Determine the (x, y) coordinate at the center of the cell enclosing the given text.  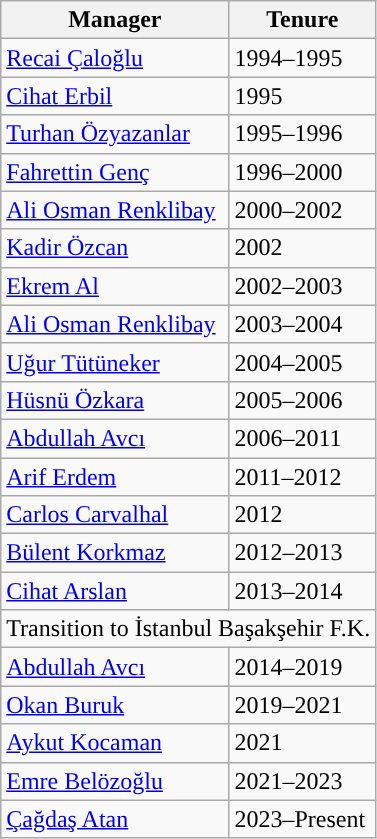
2014–2019 (302, 667)
2012–2013 (302, 553)
Turhan Özyazanlar (115, 134)
2005–2006 (302, 400)
Cihat Arslan (115, 591)
Hüsnü Özkara (115, 400)
Okan Buruk (115, 705)
Manager (115, 20)
2006–2011 (302, 438)
Arif Erdem (115, 477)
2004–2005 (302, 362)
Carlos Carvalhal (115, 515)
Emre Belözoğlu (115, 781)
2002–2003 (302, 286)
Fahrettin Genç (115, 172)
Aykut Kocaman (115, 743)
1994–1995 (302, 58)
2002 (302, 248)
2019–2021 (302, 705)
2023–Present (302, 819)
1995 (302, 96)
Bülent Korkmaz (115, 553)
Cihat Erbil (115, 96)
2021 (302, 743)
1996–2000 (302, 172)
2012 (302, 515)
2000–2002 (302, 210)
Recai Çaloğlu (115, 58)
2003–2004 (302, 324)
Tenure (302, 20)
Çağdaş Atan (115, 819)
1995–1996 (302, 134)
Uğur Tütüneker (115, 362)
Kadir Özcan (115, 248)
2013–2014 (302, 591)
Transition to İstanbul Başakşehir F.K. (188, 629)
2021–2023 (302, 781)
2011–2012 (302, 477)
Ekrem Al (115, 286)
